Capture the cell that displays the provided text and extract its (x, y) central coordinate. 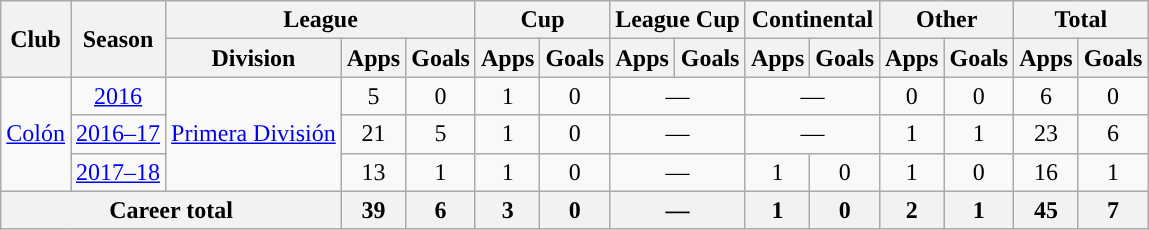
League (321, 20)
2016–17 (118, 134)
3 (507, 210)
Total (1081, 20)
Career total (172, 210)
21 (373, 134)
2017–18 (118, 172)
39 (373, 210)
Other (947, 20)
Cup (542, 20)
League Cup (678, 20)
7 (1113, 210)
Club (36, 39)
Division (254, 58)
23 (1046, 134)
2 (912, 210)
Season (118, 39)
45 (1046, 210)
2016 (118, 96)
Primera División (254, 134)
13 (373, 172)
16 (1046, 172)
Continental (812, 20)
Colón (36, 134)
